Return (X, Y) of the center of cell containing provided text 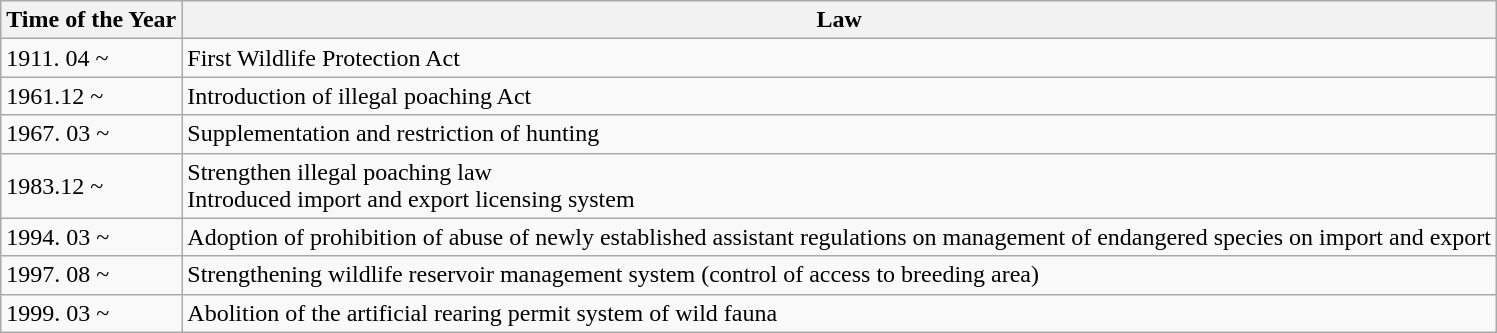
1961.12 ~ (92, 96)
Strengthening wildlife reservoir management system (control of access to breeding area) (840, 275)
Supplementation and restriction of hunting (840, 134)
Adoption of prohibition of abuse of newly established assistant regulations on management of endangered species on import and export (840, 237)
1911. 04 ~ (92, 58)
Strengthen illegal poaching lawIntroduced import and export licensing system (840, 186)
1983.12 ~ (92, 186)
Time of the Year (92, 20)
Introduction of illegal poaching Act (840, 96)
Law (840, 20)
1967. 03 ~ (92, 134)
1999. 03 ~ (92, 313)
1997. 08 ~ (92, 275)
Abolition of the artificial rearing permit system of wild fauna (840, 313)
1994. 03 ~ (92, 237)
First Wildlife Protection Act (840, 58)
